Extract the [X, Y] coordinate from the center of the cell holding the provided text.  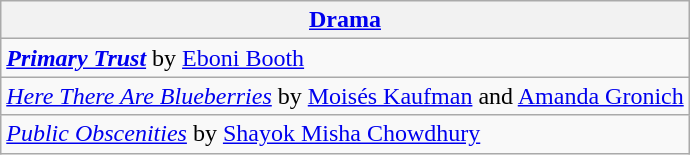
Public Obscenities by Shayok Misha Chowdhury [345, 134]
Drama [345, 20]
Primary Trust by Eboni Booth [345, 58]
Here There Are Blueberries by Moisés Kaufman and Amanda Gronich [345, 96]
